Extract the (X, Y) coordinate from the center of the cell holding the provided text.  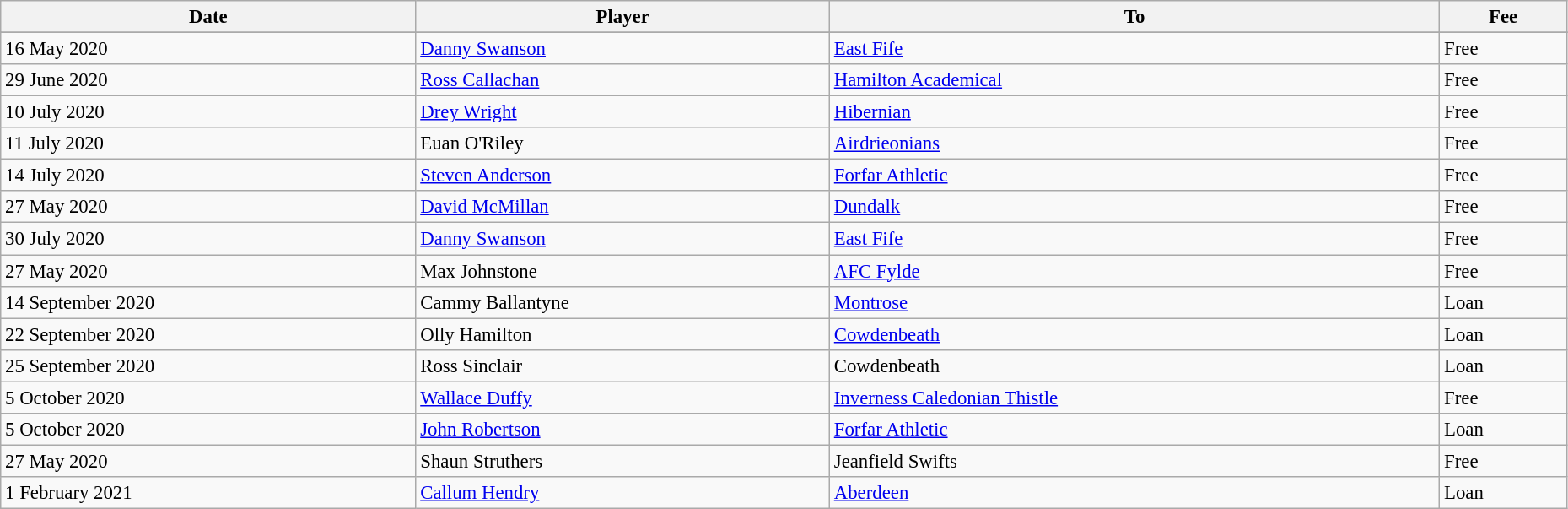
25 September 2020 (208, 366)
11 July 2020 (208, 143)
John Robertson (622, 430)
Hamilton Academical (1134, 80)
Callum Hendry (622, 493)
Wallace Duffy (622, 398)
29 June 2020 (208, 80)
AFC Fylde (1134, 271)
Hibernian (1134, 112)
Inverness Caledonian Thistle (1134, 398)
Montrose (1134, 302)
Drey Wright (622, 112)
Ross Sinclair (622, 366)
Steven Anderson (622, 176)
14 July 2020 (208, 176)
22 September 2020 (208, 334)
16 May 2020 (208, 49)
Date (208, 17)
To (1134, 17)
10 July 2020 (208, 112)
Dundalk (1134, 207)
Max Johnstone (622, 271)
Airdrieonians (1134, 143)
14 September 2020 (208, 302)
David McMillan (622, 207)
Shaun Struthers (622, 461)
Cammy Ballantyne (622, 302)
1 February 2021 (208, 493)
30 July 2020 (208, 239)
Jeanfield Swifts (1134, 461)
Ross Callachan (622, 80)
Fee (1503, 17)
Olly Hamilton (622, 334)
Player (622, 17)
Euan O'Riley (622, 143)
Aberdeen (1134, 493)
